Identify which cell holds the provided text, then report its (x, y) central coordinate. 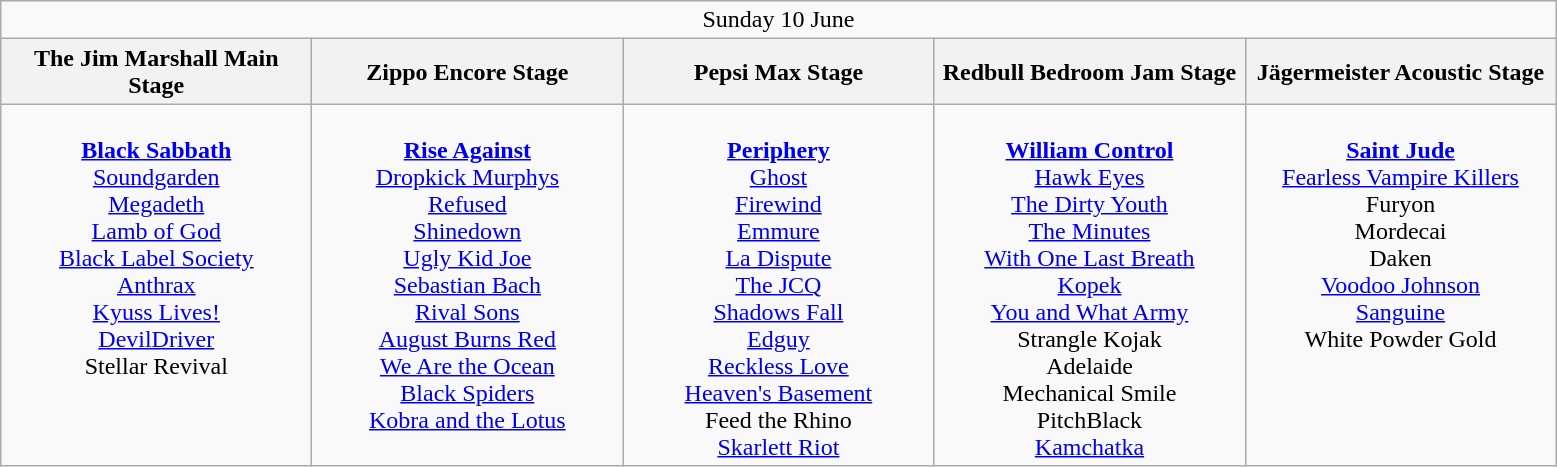
Periphery Ghost Firewind Emmure La Dispute The JCQ Shadows Fall Edguy Reckless Love Heaven's Basement Feed the Rhino Skarlett Riot (778, 285)
Sunday 10 June (778, 20)
The Jim Marshall Main Stage (156, 72)
Saint Jude Fearless Vampire Killers Furyon Mordecai Daken Voodoo Johnson Sanguine White Powder Gold (1400, 285)
Jägermeister Acoustic Stage (1400, 72)
Zippo Encore Stage (468, 72)
Black Sabbath Soundgarden Megadeth Lamb of God Black Label Society Anthrax Kyuss Lives! DevilDriver Stellar Revival (156, 285)
Redbull Bedroom Jam Stage (1090, 72)
Pepsi Max Stage (778, 72)
